Detect which cell encompasses the target text, then output its [x, y] center coordinate. 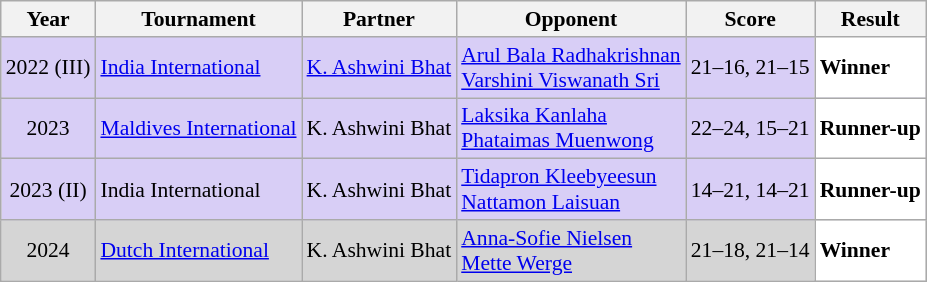
Result [870, 19]
22–24, 15–21 [750, 128]
Opponent [571, 19]
Dutch International [198, 250]
Maldives International [198, 128]
Tidapron Kleebyeesun Nattamon Laisuan [571, 190]
Year [48, 19]
21–18, 21–14 [750, 250]
Arul Bala Radhakrishnan Varshini Viswanath Sri [571, 68]
21–16, 21–15 [750, 68]
Laksika Kanlaha Phataimas Muenwong [571, 128]
Partner [380, 19]
2023 [48, 128]
Anna-Sofie Nielsen Mette Werge [571, 250]
Tournament [198, 19]
2024 [48, 250]
2022 (III) [48, 68]
2023 (II) [48, 190]
Score [750, 19]
14–21, 14–21 [750, 190]
